From the cell containing the given text, extract its center point as (X, Y) coordinate. 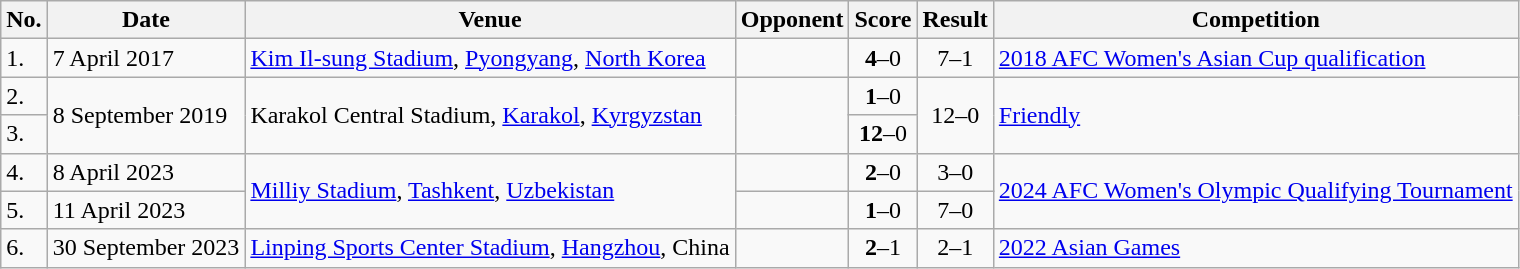
Competition (1256, 20)
11 April 2023 (146, 210)
Venue (490, 20)
1. (24, 58)
4–0 (883, 58)
3. (24, 134)
4. (24, 172)
7–0 (955, 210)
6. (24, 248)
2–0 (883, 172)
8 April 2023 (146, 172)
Friendly (1256, 115)
5. (24, 210)
3–0 (955, 172)
2022 Asian Games (1256, 248)
Kim Il-sung Stadium, Pyongyang, North Korea (490, 58)
30 September 2023 (146, 248)
Result (955, 20)
2018 AFC Women's Asian Cup qualification (1256, 58)
2024 AFC Women's Olympic Qualifying Tournament (1256, 191)
Milliy Stadium, Tashkent, Uzbekistan (490, 191)
8 September 2019 (146, 115)
2. (24, 96)
Linping Sports Center Stadium, Hangzhou, China (490, 248)
7 April 2017 (146, 58)
7–1 (955, 58)
Score (883, 20)
Date (146, 20)
No. (24, 20)
Karakol Central Stadium, Karakol, Kyrgyzstan (490, 115)
Opponent (792, 20)
